Pinpoint the cell where the given text exists, returning its [x, y] midpoint coordinate. 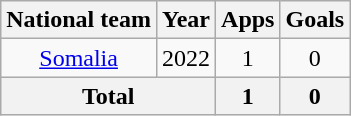
Year [186, 20]
Somalia [79, 58]
Goals [315, 20]
Apps [248, 20]
Total [108, 96]
2022 [186, 58]
National team [79, 20]
